Locate the cell with the specified text and output its (X, Y) center coordinate. 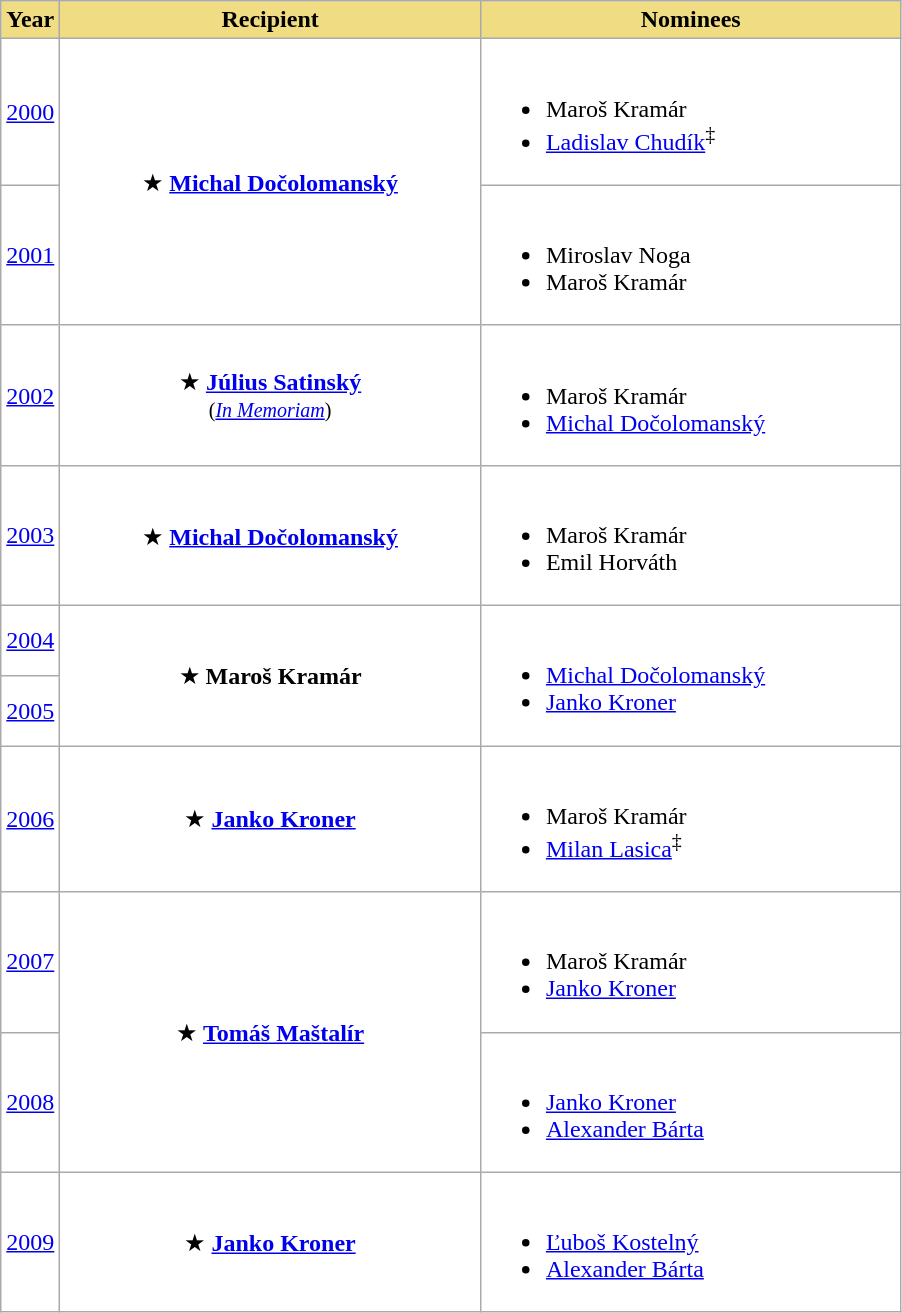
2006 (30, 820)
Maroš KramárMichal Dočolomanský (690, 395)
Maroš KramárMilan Lasica‡ (690, 820)
2009 (30, 1242)
2008 (30, 1102)
Year (30, 20)
★ Tomáš Maštalír (270, 1032)
Maroš KramárJanko Kroner (690, 962)
Michal DočolomanskýJanko Kroner (690, 676)
Janko KronerAlexander Bárta (690, 1102)
Miroslav NogaMaroš Kramár (690, 255)
Recipient (270, 20)
2002 (30, 395)
Ľuboš KostelnýAlexander Bárta (690, 1242)
Maroš KramárEmil Horváth (690, 535)
2007 (30, 962)
2004 (30, 641)
Maroš KramárLadislav Chudík‡ (690, 112)
★ Maroš Kramár (270, 676)
2003 (30, 535)
★ Július Satinský (In Memoriam) (270, 395)
2005 (30, 711)
Nominees (690, 20)
2001 (30, 255)
2000 (30, 112)
